Locate the cell with the specified text and output its [x, y] center coordinate. 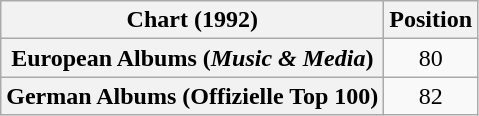
European Albums (Music & Media) [192, 58]
80 [431, 58]
Chart (1992) [192, 20]
82 [431, 96]
German Albums (Offizielle Top 100) [192, 96]
Position [431, 20]
